Return (x, y) of the center of cell containing provided text 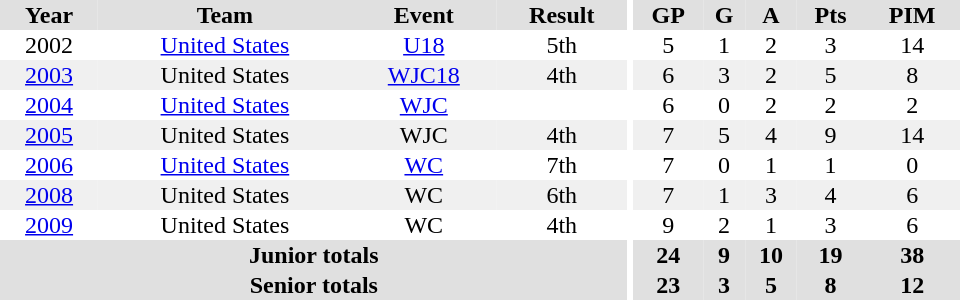
WJC18 (424, 75)
10 (771, 255)
Year (49, 15)
5th (562, 45)
2003 (49, 75)
7th (562, 165)
Event (424, 15)
Team (224, 15)
19 (830, 255)
Junior totals (314, 255)
2002 (49, 45)
PIM (912, 15)
U18 (424, 45)
2005 (49, 135)
A (771, 15)
Pts (830, 15)
2008 (49, 195)
Result (562, 15)
12 (912, 285)
2004 (49, 105)
24 (668, 255)
23 (668, 285)
2009 (49, 225)
G (724, 15)
GP (668, 15)
6th (562, 195)
Senior totals (314, 285)
2006 (49, 165)
38 (912, 255)
